Extract the [x, y] coordinate from the center of the cell holding the provided text.  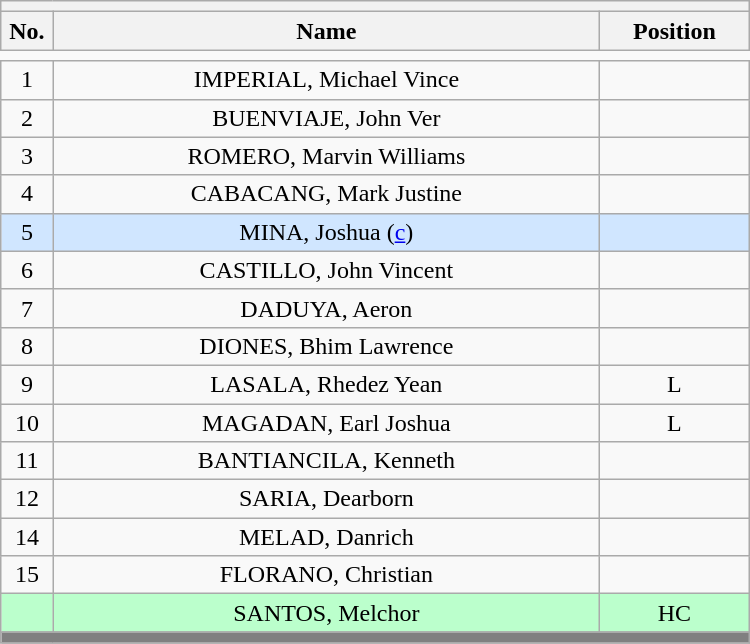
MAGADAN, Earl Joshua [326, 423]
5 [27, 232]
Position [675, 31]
11 [27, 461]
1 [27, 80]
3 [27, 156]
14 [27, 537]
BANTIANCILA, Kenneth [326, 461]
IMPERIAL, Michael Vince [326, 80]
LASALA, Rhedez Yean [326, 384]
MELAD, Danrich [326, 537]
6 [27, 270]
SARIA, Dearborn [326, 499]
ROMERO, Marvin Williams [326, 156]
DADUYA, Aeron [326, 308]
FLORANO, Christian [326, 575]
CABACANG, Mark Justine [326, 194]
BUENVIAJE, John Ver [326, 118]
7 [27, 308]
SANTOS, Melchor [326, 613]
8 [27, 346]
No. [27, 31]
9 [27, 384]
Name [326, 31]
10 [27, 423]
MINA, Joshua (c) [326, 232]
CASTILLO, John Vincent [326, 270]
12 [27, 499]
DIONES, Bhim Lawrence [326, 346]
2 [27, 118]
HC [675, 613]
4 [27, 194]
15 [27, 575]
